Detect which cell encompasses the target text, then output its [X, Y] center coordinate. 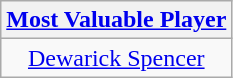
Most Valuable Player [116, 20]
Dewarick Spencer [116, 58]
